Capture the cell that displays the provided text and extract its (x, y) central coordinate. 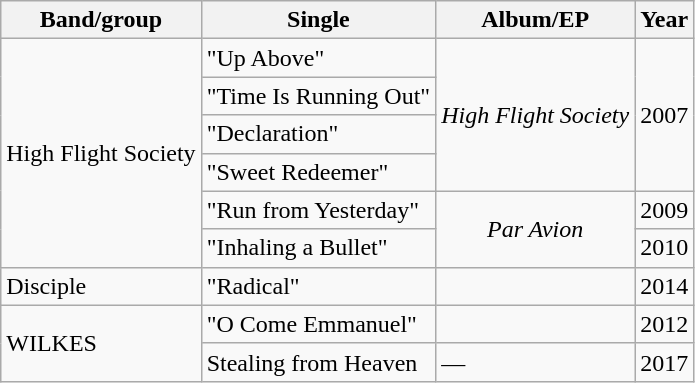
"Time Is Running Out" (318, 96)
"Run from Yesterday" (318, 210)
"O Come Emmanuel" (318, 324)
Band/group (101, 20)
2012 (664, 324)
2009 (664, 210)
2007 (664, 115)
Disciple (101, 286)
Album/EP (536, 20)
"Declaration" (318, 134)
WILKES (101, 343)
Stealing from Heaven (318, 362)
"Radical" (318, 286)
2017 (664, 362)
"Sweet Redeemer" (318, 172)
2010 (664, 248)
Single (318, 20)
Par Avion (536, 229)
— (536, 362)
"Up Above" (318, 58)
"Inhaling a Bullet" (318, 248)
Year (664, 20)
2014 (664, 286)
